Scan for the cell matching the given text and deliver its [x, y] coordinate at center. 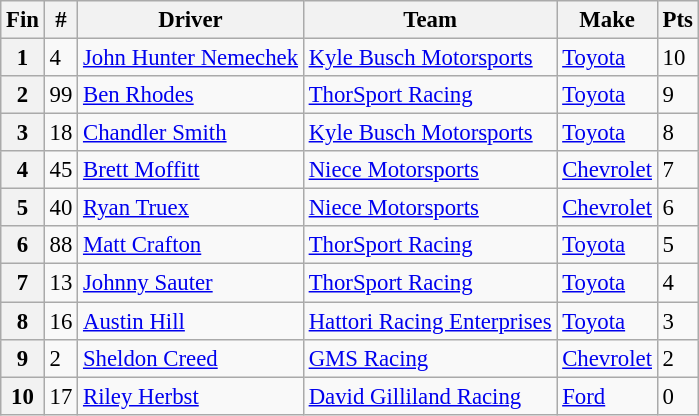
40 [60, 208]
John Hunter Nemechek [191, 58]
David Gilliland Racing [430, 396]
Sheldon Creed [191, 358]
Riley Herbst [191, 396]
GMS Racing [430, 358]
# [60, 20]
1 [23, 58]
18 [60, 133]
0 [678, 396]
Brett Moffitt [191, 170]
Ford [607, 396]
Fin [23, 20]
13 [60, 283]
45 [60, 170]
88 [60, 245]
Pts [678, 20]
99 [60, 95]
Ben Rhodes [191, 95]
Driver [191, 20]
Johnny Sauter [191, 283]
Chandler Smith [191, 133]
Team [430, 20]
17 [60, 396]
Make [607, 20]
16 [60, 321]
Matt Crafton [191, 245]
Ryan Truex [191, 208]
Austin Hill [191, 321]
Hattori Racing Enterprises [430, 321]
